Output the (x, y) coordinate of the center of the cell containing the given text.  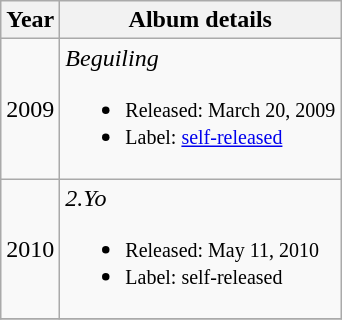
BeguilingReleased: March 20, 2009Label: self-released (200, 109)
Year (30, 20)
2.YoReleased: May 11, 2010Label: self-released (200, 249)
Album details (200, 20)
2009 (30, 109)
2010 (30, 249)
